Return the [X, Y] coordinate for the center point of the cell that contains the specified text.  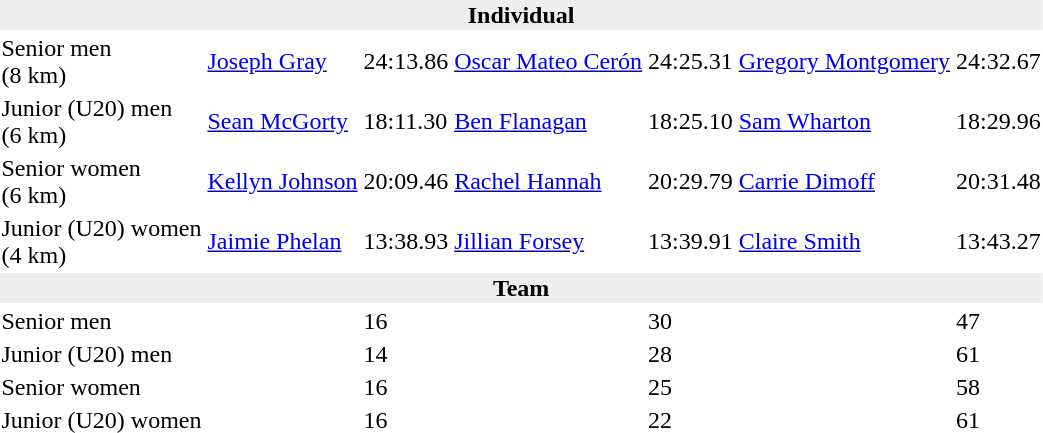
Joseph Gray [282, 62]
18:11.30 [406, 122]
Rachel Hannah [548, 182]
Carrie Dimoff [844, 182]
Sam Wharton [844, 122]
18:29.96 [999, 122]
Junior (U20) men(6 km) [102, 122]
Senior women(6 km) [102, 182]
Jaimie Phelan [282, 242]
Sean McGorty [282, 122]
Senior men(8 km) [102, 62]
58 [999, 387]
24:25.31 [691, 62]
14 [406, 354]
Senior men [102, 321]
Ben Flanagan [548, 122]
25 [691, 387]
Individual [521, 15]
20:09.46 [406, 182]
24:13.86 [406, 62]
Kellyn Johnson [282, 182]
Senior women [102, 387]
13:43.27 [999, 242]
13:39.91 [691, 242]
Gregory Montgomery [844, 62]
47 [999, 321]
Oscar Mateo Cerón [548, 62]
18:25.10 [691, 122]
Junior (U20) men [102, 354]
61 [999, 354]
30 [691, 321]
Team [521, 288]
Claire Smith [844, 242]
Jillian Forsey [548, 242]
13:38.93 [406, 242]
20:29.79 [691, 182]
24:32.67 [999, 62]
28 [691, 354]
20:31.48 [999, 182]
Junior (U20) women(4 km) [102, 242]
